Capture the cell that displays the provided text and extract its (X, Y) central coordinate. 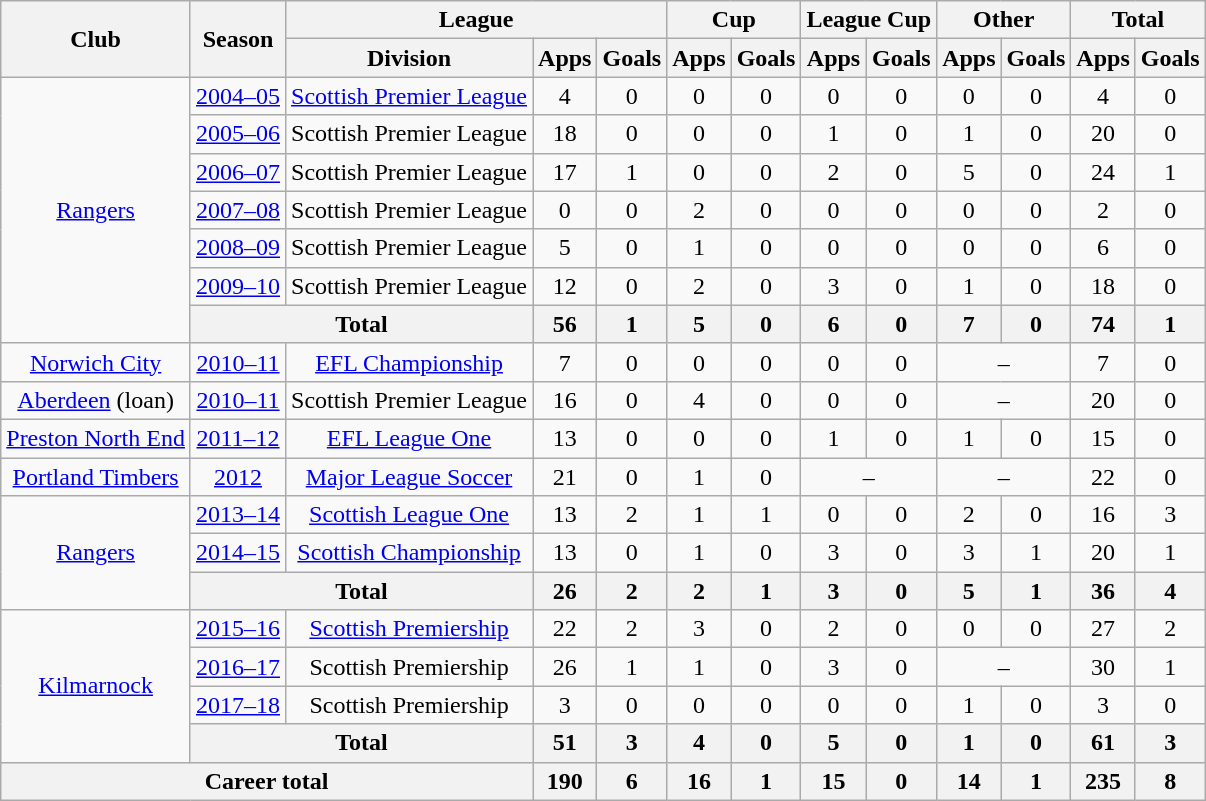
Cup (734, 20)
2007–08 (238, 210)
2014–15 (238, 553)
Other (1004, 20)
2008–09 (238, 248)
League Cup (869, 20)
Norwich City (96, 362)
Career total (267, 781)
Club (96, 39)
2006–07 (238, 172)
Preston North End (96, 438)
2009–10 (238, 286)
24 (1103, 172)
2013–14 (238, 515)
8 (1170, 781)
21 (565, 477)
17 (565, 172)
2011–12 (238, 438)
EFL League One (410, 438)
2015–16 (238, 629)
League (476, 20)
Portland Timbers (96, 477)
2016–17 (238, 667)
27 (1103, 629)
14 (969, 781)
Scottish League One (410, 515)
Kilmarnock (96, 686)
2017–18 (238, 705)
2012 (238, 477)
30 (1103, 667)
12 (565, 286)
EFL Championship (410, 362)
56 (565, 324)
51 (565, 743)
Season (238, 39)
235 (1103, 781)
36 (1103, 591)
Aberdeen (loan) (96, 400)
61 (1103, 743)
74 (1103, 324)
2004–05 (238, 96)
2005–06 (238, 134)
190 (565, 781)
Major League Soccer (410, 477)
Scottish Championship (410, 553)
Division (410, 58)
